For the text-containing cell, return its midpoint in (x, y) coordinate format. 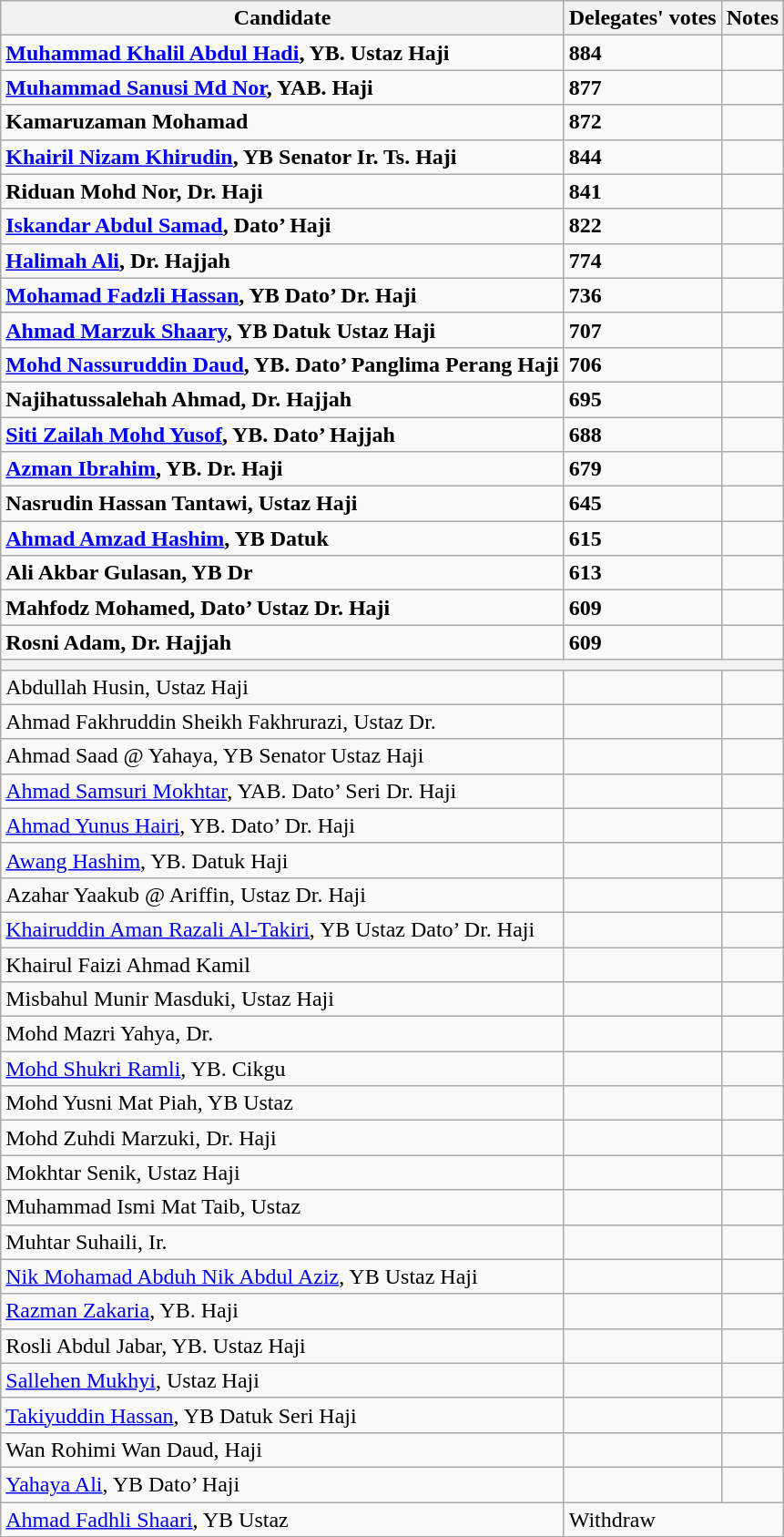
Mohd Yusni Mat Piah, YB Ustaz (282, 1103)
Mahfodz Mohamed, Dato’ Ustaz Dr. Haji (282, 608)
Azahar Yaakub @ Ariffin, Ustaz Dr. Haji (282, 895)
Wan Rohimi Wan Daud, Haji (282, 1450)
Abdullah Husin, Ustaz Haji (282, 687)
Khairul Faizi Ahmad Kamil (282, 965)
Mohd Shukri Ramli, YB. Cikgu (282, 1069)
695 (643, 399)
Ahmad Fakhruddin Sheikh Fakhrurazi, Ustaz Dr. (282, 722)
Yahaya Ali, YB Dato’ Haji (282, 1484)
Mohd Nassuruddin Daud, YB. Dato’ Panglima Perang Haji (282, 364)
Takiyuddin Hassan, YB Datuk Seri Haji (282, 1415)
Najihatussalehah Ahmad, Dr. Hajjah (282, 399)
844 (643, 157)
Ahmad Saad @ Yahaya, YB Senator Ustaz Haji (282, 756)
Nasrudin Hassan Tantawi, Ustaz Haji (282, 504)
Muhammad Ismi Mat Taib, Ustaz (282, 1207)
688 (643, 435)
Ahmad Marzuk Shaary, YB Datuk Ustaz Haji (282, 330)
Awang Hashim, YB. Datuk Haji (282, 860)
613 (643, 573)
Ahmad Amzad Hashim, YB Datuk (282, 538)
877 (643, 87)
Muhtar Suhaili, Ir. (282, 1242)
884 (643, 53)
Khairuddin Aman Razali Al-Takiri, YB Ustaz Dato’ Dr. Haji (282, 929)
Mokhtar Senik, Ustaz Haji (282, 1173)
872 (643, 122)
822 (643, 226)
Ali Akbar Gulasan, YB Dr (282, 573)
Ahmad Fadhli Shaari, YB Ustaz (282, 1519)
Mohd Zuhdi Marzuki, Dr. Haji (282, 1138)
645 (643, 504)
Muhammad Sanusi Md Nor, YAB. Haji (282, 87)
Siti Zailah Mohd Yusof, YB. Dato’ Hajjah (282, 435)
774 (643, 261)
Ahmad Yunus Hairi, YB. Dato’ Dr. Haji (282, 825)
Mohamad Fadzli Hassan, YB Dato’ Dr. Haji (282, 295)
Withdraw (674, 1519)
Khairil Nizam Khirudin, YB Senator Ir. Ts. Haji (282, 157)
706 (643, 364)
Nik Mohamad Abduh Nik Abdul Aziz, YB Ustaz Haji (282, 1276)
615 (643, 538)
707 (643, 330)
Kamaruzaman Mohamad (282, 122)
Mohd Mazri Yahya, Dr. (282, 1034)
Halimah Ali, Dr. Hajjah (282, 261)
Azman Ibrahim, YB. Dr. Haji (282, 469)
841 (643, 191)
Iskandar Abdul Samad, Dato’ Haji (282, 226)
Riduan Mohd Nor, Dr. Haji (282, 191)
736 (643, 295)
Muhammad Khalil Abdul Hadi, YB. Ustaz Haji (282, 53)
Candidate (282, 18)
Sallehen Mukhyi, Ustaz Haji (282, 1380)
Notes (752, 18)
Rosni Adam, Dr. Hajjah (282, 642)
Ahmad Samsuri Mokhtar, YAB. Dato’ Seri Dr. Haji (282, 791)
Razman Zakaria, YB. Haji (282, 1311)
Misbahul Munir Masduki, Ustaz Haji (282, 999)
Rosli Abdul Jabar, YB. Ustaz Haji (282, 1346)
679 (643, 469)
Delegates' votes (643, 18)
